Scan for the cell matching the given text and deliver its [x, y] coordinate at center. 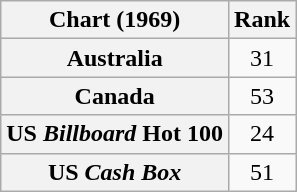
Australia [115, 58]
31 [262, 58]
Canada [115, 96]
Chart (1969) [115, 20]
24 [262, 134]
US Cash Box [115, 172]
53 [262, 96]
US Billboard Hot 100 [115, 134]
Rank [262, 20]
51 [262, 172]
